From the cell containing the given text, extract its center point as (X, Y) coordinate. 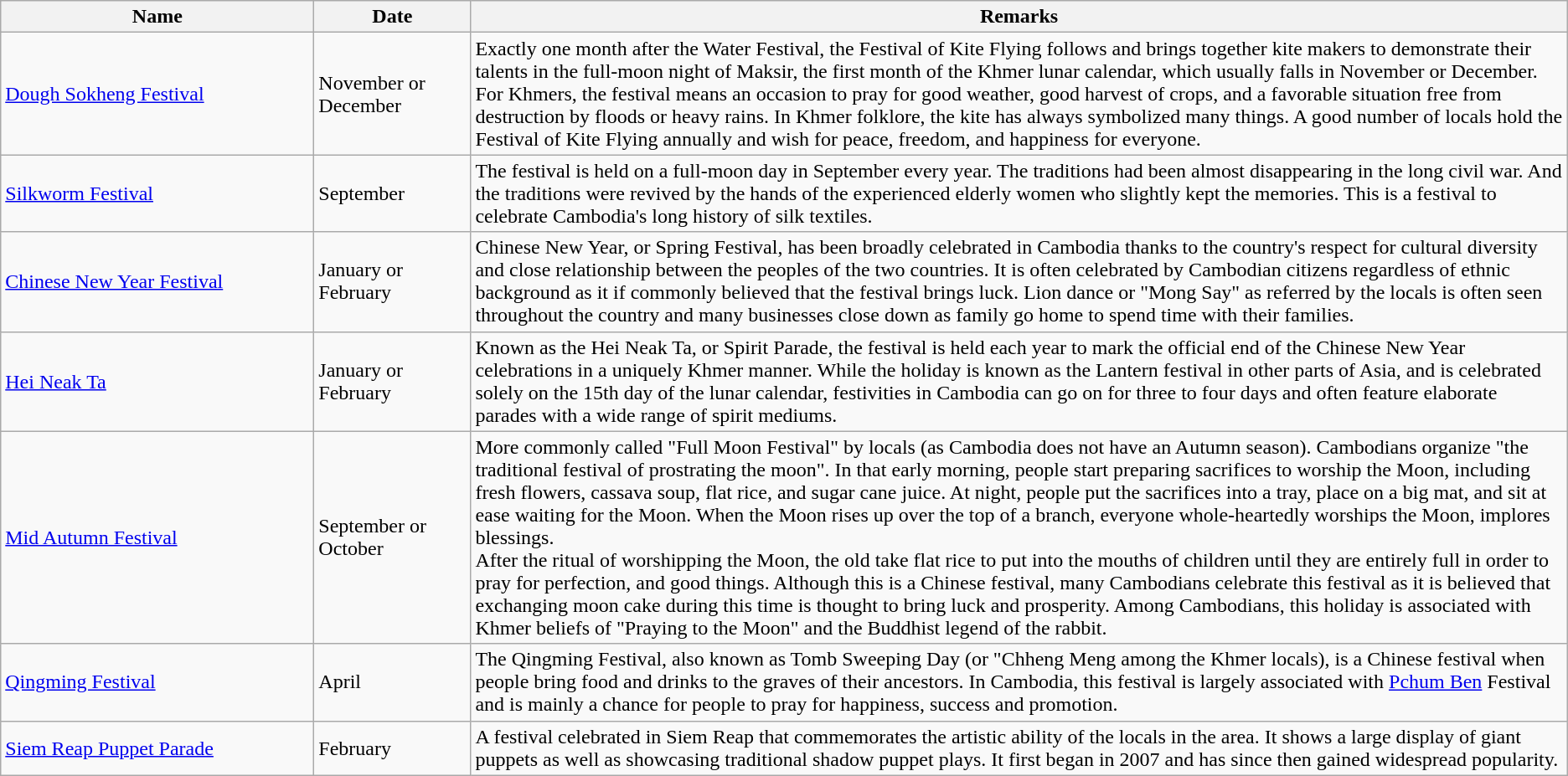
November or December (392, 94)
Siem Reap Puppet Parade (157, 748)
Mid Autumn Festival (157, 537)
Qingming Festival (157, 682)
Silkworm Festival (157, 193)
Chinese New Year Festival (157, 281)
September or October (392, 537)
Dough Sokheng Festival (157, 94)
Date (392, 17)
September (392, 193)
Hei Neak Ta (157, 382)
Remarks (1019, 17)
Name (157, 17)
February (392, 748)
April (392, 682)
